From the cell containing the given text, extract its center point as [X, Y] coordinate. 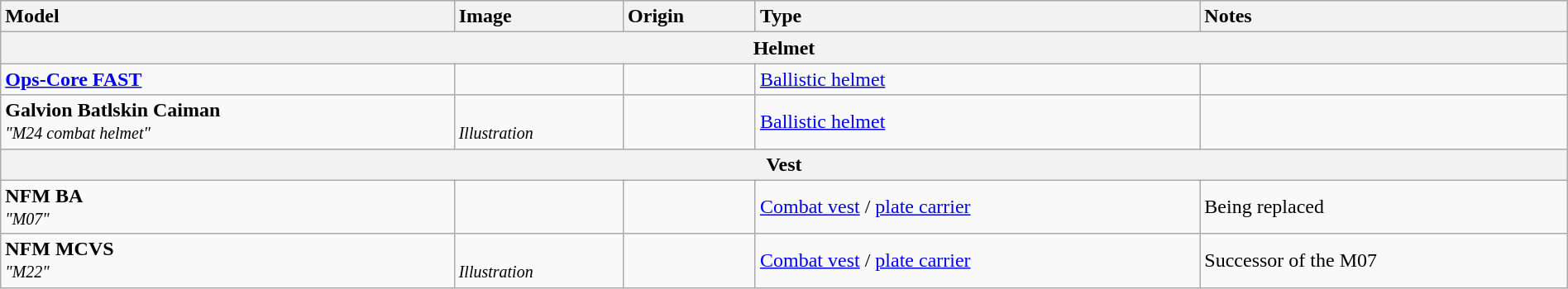
Successor of the M07 [1384, 261]
Galvion Batlskin Caiman"M24 combat helmet" [227, 122]
Ops-Core FAST [227, 79]
Image [538, 17]
Vest [784, 164]
Being replaced [1384, 206]
NFM BA"M07" [227, 206]
NFM MCVS"M22" [227, 261]
Notes [1384, 17]
Type [978, 17]
Origin [690, 17]
Helmet [784, 48]
Model [227, 17]
